Detect which cell encompasses the target text, then output its (x, y) center coordinate. 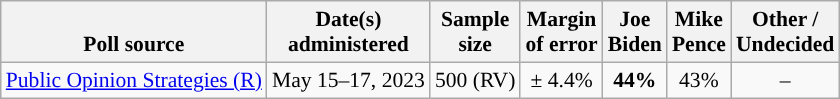
Poll source (134, 32)
– (785, 80)
Public Opinion Strategies (R) (134, 80)
MikePence (699, 32)
500 (RV) (476, 80)
44% (635, 80)
Samplesize (476, 32)
43% (699, 80)
Date(s)administered (348, 32)
May 15–17, 2023 (348, 80)
Marginof error (561, 32)
± 4.4% (561, 80)
JoeBiden (635, 32)
Other /Undecided (785, 32)
